Detect which cell encompasses the target text, then output its [x, y] center coordinate. 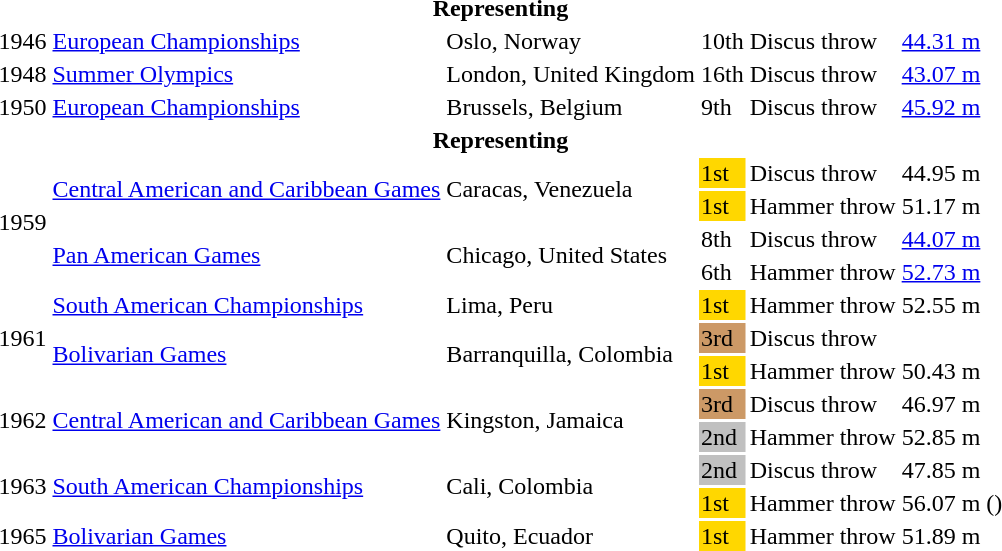
9th [723, 107]
Brussels, Belgium [571, 107]
Chicago, United States [571, 256]
6th [723, 272]
16th [723, 74]
Pan American Games [246, 256]
8th [723, 239]
Quito, Ecuador [571, 536]
Oslo, Norway [571, 41]
Kingston, Jamaica [571, 420]
Caracas, Venezuela [571, 190]
Summer Olympics [246, 74]
Cali, Colombia [571, 486]
Barranquilla, Colombia [571, 354]
Lima, Peru [571, 305]
10th [723, 41]
London, United Kingdom [571, 74]
